Scan for the cell matching the given text and deliver its [x, y] coordinate at center. 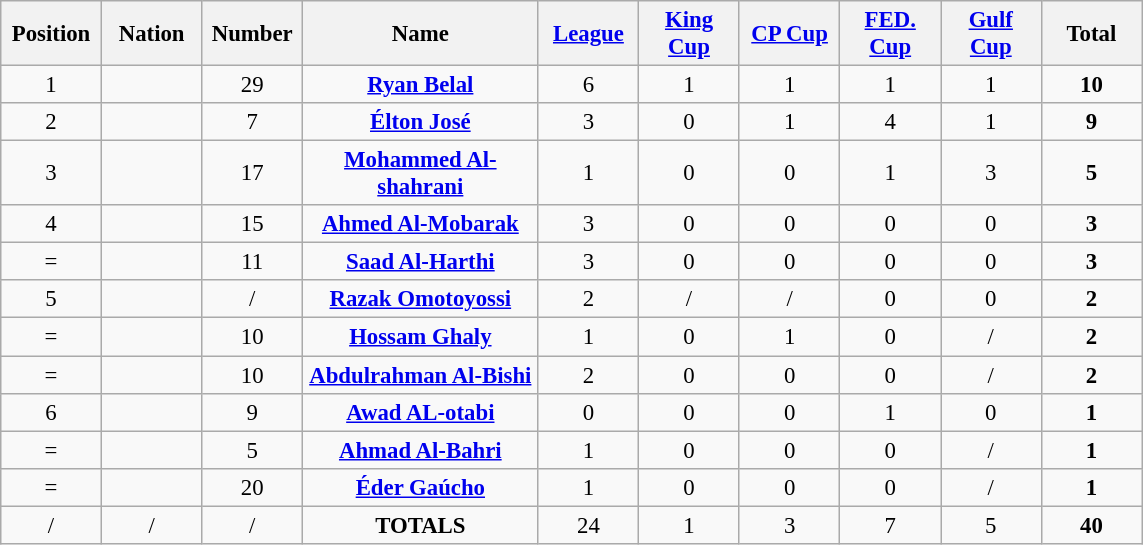
Gulf Cup [990, 34]
40 [1092, 525]
Ahmad Al-Bahri [421, 450]
Ryan Belal [421, 85]
29 [252, 85]
15 [252, 224]
11 [252, 262]
Position [52, 34]
Razak Omotoyossi [421, 299]
Hossam Ghaly [421, 337]
Total [1092, 34]
17 [252, 174]
20 [252, 487]
24 [588, 525]
Éder Gaúcho [421, 487]
Nation [152, 34]
CP Cup [790, 34]
Name [421, 34]
Awad AL-otabi [421, 412]
Ahmed Al-Mobarak [421, 224]
King Cup [690, 34]
Élton José [421, 122]
FED. Cup [890, 34]
Number [252, 34]
TOTALS [421, 525]
Saad Al-Harthi [421, 262]
League [588, 34]
Abdulrahman Al-Bishi [421, 375]
Mohammed Al-shahrani [421, 174]
